For the text-containing cell, return its midpoint in (x, y) coordinate format. 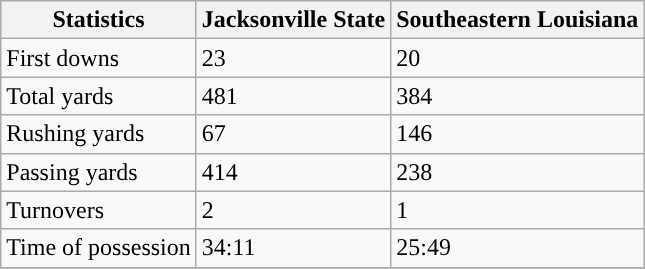
Time of possession (99, 248)
238 (518, 172)
2 (293, 210)
67 (293, 134)
Jacksonville State (293, 20)
Total yards (99, 96)
481 (293, 96)
34:11 (293, 248)
414 (293, 172)
Statistics (99, 20)
20 (518, 58)
Rushing yards (99, 134)
Southeastern Louisiana (518, 20)
1 (518, 210)
First downs (99, 58)
384 (518, 96)
146 (518, 134)
23 (293, 58)
Turnovers (99, 210)
25:49 (518, 248)
Passing yards (99, 172)
